Locate the cell with the specified text and output its [x, y] center coordinate. 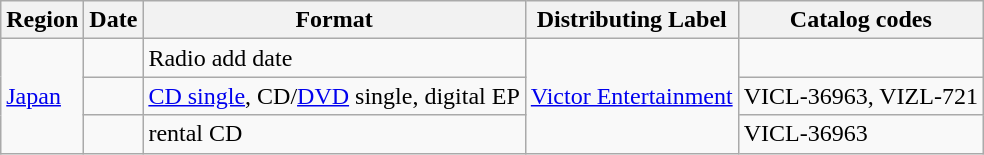
Distributing Label [632, 20]
CD single, CD/DVD single, digital EP [334, 96]
Region [42, 20]
Date [114, 20]
Catalog codes [860, 20]
Radio add date [334, 58]
Victor Entertainment [632, 96]
rental CD [334, 134]
Format [334, 20]
VICL-36963, VIZL-721 [860, 96]
Japan [42, 96]
VICL-36963 [860, 134]
